Scan for the cell matching the given text and deliver its (x, y) coordinate at center. 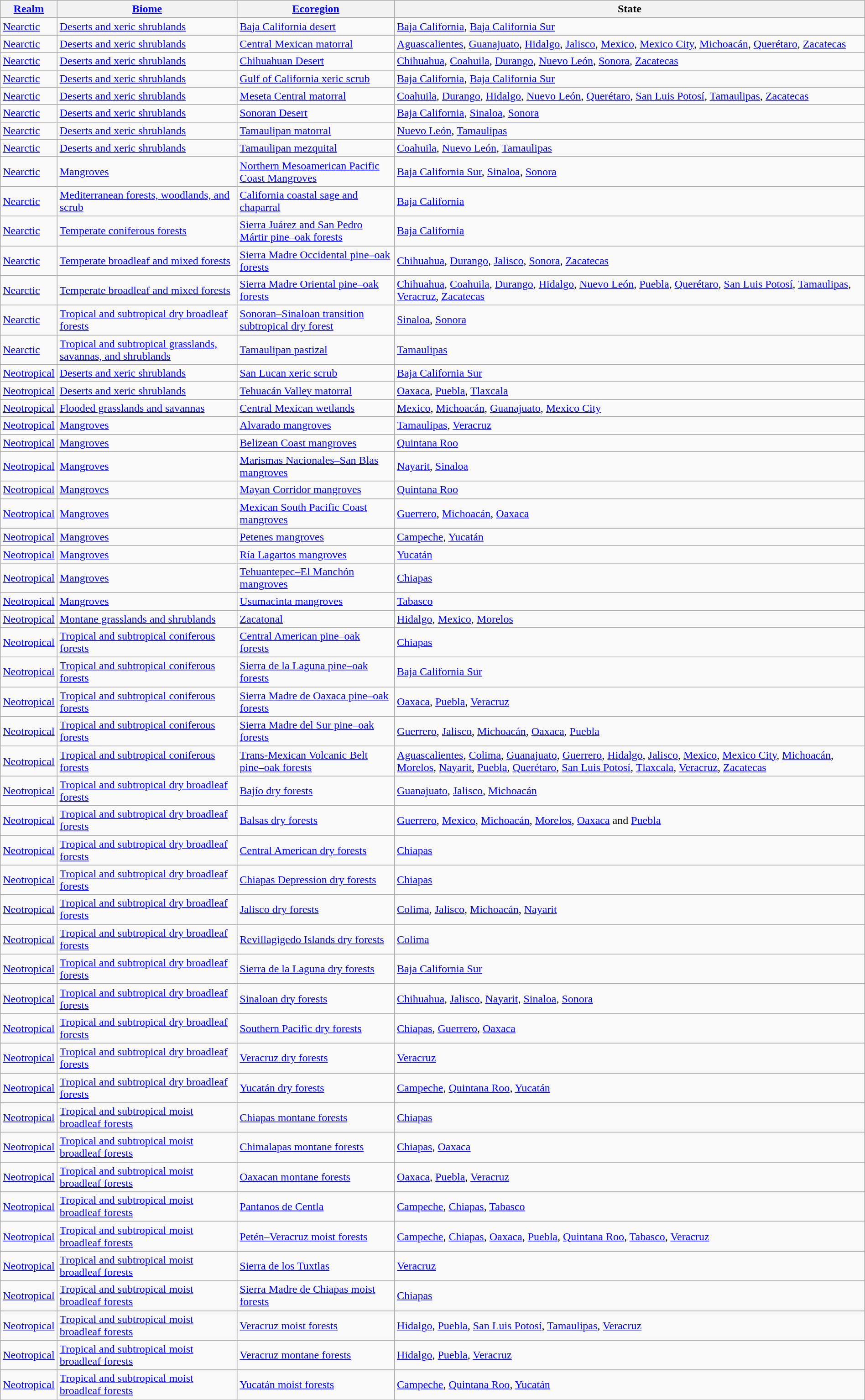
Oaxaca, Puebla, Tlaxcala (630, 391)
Chiapas Depression dry forests (316, 880)
Northern Mesoamerican Pacific Coast Mangroves (316, 172)
Sierra de la Laguna pine–oak forests (316, 672)
California coastal sage and chaparral (316, 201)
Veracruz moist forests (316, 1326)
Petén–Veracruz moist forests (316, 1236)
Tamaulipas (630, 350)
Jalisco dry forests (316, 909)
Flooded grasslands and savannas (147, 408)
Coahuila, Durango, Hidalgo, Nuevo León, Querétaro, San Luis Potosí, Tamaulipas, Zacatecas (630, 96)
Hidalgo, Mexico, Morelos (630, 619)
Chihuahua, Coahuila, Durango, Hidalgo, Nuevo León, Puebla, Querétaro, San Luis Potosí, Tamaulipas, Veracruz, Zacatecas (630, 290)
Guerrero, Jalisco, Michoacán, Oaxaca, Puebla (630, 731)
Sinaloa, Sonora (630, 320)
Biome (147, 9)
Central Mexican wetlands (316, 408)
Hidalgo, Puebla, Veracruz (630, 1355)
Mediterranean forests, woodlands, and scrub (147, 201)
Realm (29, 9)
Mayan Corridor mangroves (316, 490)
Campeche, Yucatán (630, 537)
Guerrero, Mexico, Michoacán, Morelos, Oaxaca and Puebla (630, 821)
Sonoran–Sinaloan transition subtropical dry forest (316, 320)
Chimalapas montane forests (316, 1148)
Central American dry forests (316, 850)
Colima (630, 939)
Zacatonal (316, 619)
Belizean Coast mangroves (316, 443)
Trans-Mexican Volcanic Belt pine–oak forests (316, 761)
Montane grasslands and shrublands (147, 619)
Ecoregion (316, 9)
Gulf of California xeric scrub (316, 79)
Baja California desert (316, 26)
Oaxacan montane forests (316, 1177)
Usumacinta mangroves (316, 601)
Sierra Madre Oriental pine–oak forests (316, 290)
Central American pine–oak forests (316, 643)
Campeche, Chiapas, Tabasco (630, 1207)
Chihuahuan Desert (316, 61)
Tamaulipan pastizal (316, 350)
Bajío dry forests (316, 791)
Chihuahua, Durango, Jalisco, Sonora, Zacatecas (630, 260)
State (630, 9)
Sierra Madre de Chiapas moist forests (316, 1295)
Tamaulipan matorral (316, 131)
Meseta Central matorral (316, 96)
Yucatán (630, 554)
Marismas Nacionales–San Blas mangroves (316, 467)
Sinaloan dry forests (316, 999)
Tropical and subtropical grasslands, savannas, and shrublands (147, 350)
Nayarit, Sinaloa (630, 467)
Sierra Juárez and San Pedro Mártir pine–oak forests (316, 231)
Baja California Sur, Sinaloa, Sonora (630, 172)
Tabasco (630, 601)
Chihuahua, Jalisco, Nayarit, Sinaloa, Sonora (630, 999)
Tamaulipan mezquital (316, 148)
Chihuahua, Coahuila, Durango, Nuevo León, Sonora, Zacatecas (630, 61)
Sierra de los Tuxtlas (316, 1266)
Revillagigedo Islands dry forests (316, 939)
Pantanos de Centla (316, 1207)
Petenes mangroves (316, 537)
Tamaulipas, Veracruz (630, 425)
Sierra de la Laguna dry forests (316, 969)
Chiapas, Oaxaca (630, 1148)
Southern Pacific dry forests (316, 1028)
Ría Lagartos mangroves (316, 554)
Yucatán dry forests (316, 1087)
Veracruz dry forests (316, 1058)
San Lucan xeric scrub (316, 373)
Tehuantepec–El Manchón mangroves (316, 578)
Sierra Madre Occidental pine–oak forests (316, 260)
Temperate coniferous forests (147, 231)
Balsas dry forests (316, 821)
Central Mexican matorral (316, 44)
Chiapas montane forests (316, 1117)
Sonoran Desert (316, 113)
Yucatán moist forests (316, 1385)
Guanajuato, Jalisco, Michoacán (630, 791)
Alvarado mangroves (316, 425)
Campeche, Chiapas, Oaxaca, Puebla, Quintana Roo, Tabasco, Veracruz (630, 1236)
Nuevo León, Tamaulipas (630, 131)
Sierra Madre del Sur pine–oak forests (316, 731)
Tehuacán Valley matorral (316, 391)
Guerrero, Michoacán, Oaxaca (630, 513)
Coahuila, Nuevo León, Tamaulipas (630, 148)
Veracruz montane forests (316, 1355)
Chiapas, Guerrero, Oaxaca (630, 1028)
Mexico, Michoacán, Guanajuato, Mexico City (630, 408)
Sierra Madre de Oaxaca pine–oak forests (316, 702)
Aguascalientes, Guanajuato, Hidalgo, Jalisco, Mexico, Mexico City, Michoacán, Querétaro, Zacatecas (630, 44)
Hidalgo, Puebla, San Luis Potosí, Tamaulipas, Veracruz (630, 1326)
Colima, Jalisco, Michoacán, Nayarit (630, 909)
Mexican South Pacific Coast mangroves (316, 513)
Baja California, Sinaloa, Sonora (630, 113)
